Provide the (X, Y) coordinate of the cell's center where the given text is located.  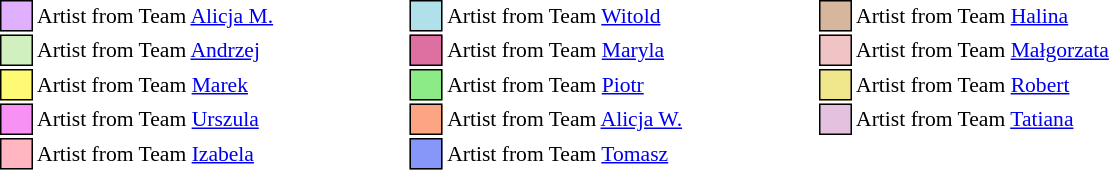
Artist from Team Piotr (565, 85)
Artist from Team Alicja M. (156, 16)
Artist from Team Tomasz (565, 154)
Artist from Team Andrzej (156, 51)
Artist from Team Maryla (565, 51)
Artist from Team Izabela (156, 154)
Artist from Team Alicja W. (565, 120)
Artist from Team Witold (565, 16)
Artist from Team Marek (156, 85)
Artist from Team Urszula (156, 120)
